For the text-containing cell, return its midpoint in (X, Y) coordinate format. 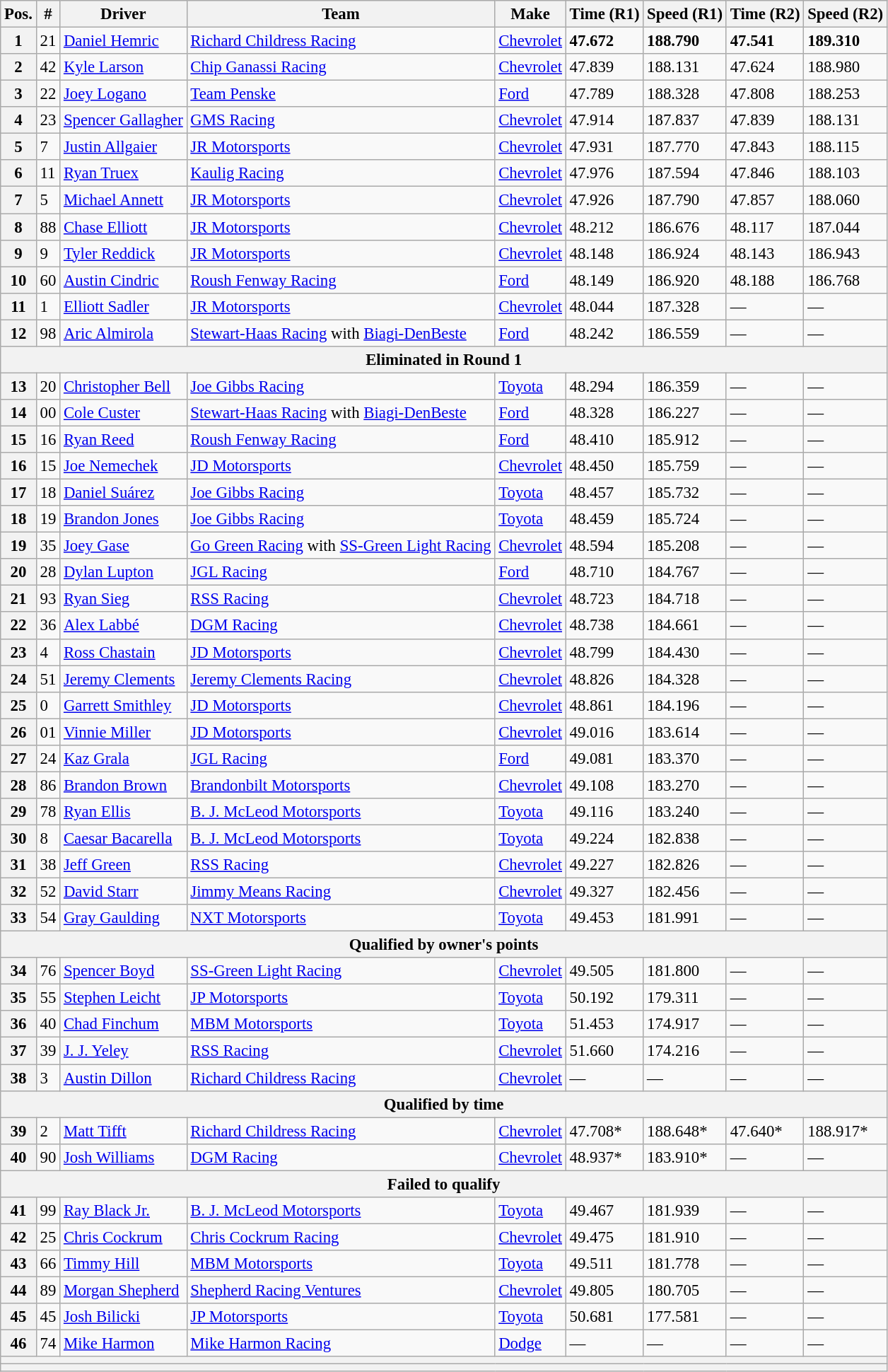
47.808 (765, 94)
43 (18, 1264)
33 (18, 918)
NXT Motorsports (341, 918)
48.450 (604, 466)
186.768 (846, 280)
188.253 (846, 94)
183.910* (685, 1157)
89 (48, 1290)
Daniel Suárez (123, 493)
186.676 (685, 227)
186.359 (685, 386)
Justin Allgaier (123, 147)
14 (18, 413)
188.328 (685, 94)
48.799 (604, 652)
44 (18, 1290)
49.505 (604, 971)
49.081 (604, 759)
47.976 (604, 173)
185.724 (685, 519)
187.594 (685, 173)
48.044 (604, 306)
GMS Racing (341, 120)
Gray Gaulding (123, 918)
47.914 (604, 120)
48.738 (604, 626)
Eliminated in Round 1 (444, 360)
66 (48, 1264)
Speed (R1) (685, 14)
48.723 (604, 599)
48.328 (604, 413)
47.846 (765, 173)
49.016 (604, 732)
32 (18, 892)
186.227 (685, 413)
78 (48, 812)
Jimmy Means Racing (341, 892)
182.456 (685, 892)
Qualified by time (444, 1104)
181.991 (685, 918)
Cole Custer (123, 413)
181.939 (685, 1211)
186.924 (685, 253)
Timmy Hill (123, 1264)
49.805 (604, 1290)
48.861 (604, 705)
76 (48, 971)
Kyle Larson (123, 67)
Christopher Bell (123, 386)
47.931 (604, 147)
Speed (R2) (846, 14)
Joey Logano (123, 94)
184.328 (685, 679)
Mike Harmon (123, 1344)
184.430 (685, 652)
186.920 (685, 280)
Chad Finchum (123, 1025)
51 (48, 679)
27 (18, 759)
Qualified by owner's points (444, 945)
184.767 (685, 572)
Elliott Sadler (123, 306)
47.857 (765, 200)
49.467 (604, 1211)
Pos. (18, 14)
51.453 (604, 1025)
49.108 (604, 785)
188.648* (685, 1131)
31 (18, 865)
Brandon Brown (123, 785)
185.208 (685, 546)
54 (48, 918)
186.559 (685, 333)
Brandonbilt Motorsports (341, 785)
Stephen Leicht (123, 998)
183.270 (685, 785)
Team Penske (341, 94)
Failed to qualify (444, 1184)
49.224 (604, 838)
Brandon Jones (123, 519)
6 (18, 173)
46 (18, 1344)
Dylan Lupton (123, 572)
181.800 (685, 971)
48.710 (604, 572)
49.453 (604, 918)
50.681 (604, 1317)
48.149 (604, 280)
183.614 (685, 732)
Time (R2) (765, 14)
177.581 (685, 1317)
0 (48, 705)
47.624 (765, 67)
99 (48, 1211)
Austin Dillon (123, 1078)
186.943 (846, 253)
55 (48, 998)
# (48, 14)
13 (18, 386)
00 (48, 413)
47.789 (604, 94)
Spencer Boyd (123, 971)
Time (R1) (604, 14)
Jeremy Clements Racing (341, 679)
47.843 (765, 147)
12 (18, 333)
49.116 (604, 812)
50.192 (604, 998)
Mike Harmon Racing (341, 1344)
Jeff Green (123, 865)
Chris Cockrum Racing (341, 1237)
48.188 (765, 280)
48.457 (604, 493)
Team (341, 14)
Aric Almirola (123, 333)
34 (18, 971)
181.910 (685, 1237)
74 (48, 1344)
184.718 (685, 599)
185.759 (685, 466)
174.216 (685, 1051)
48.143 (765, 253)
188.917* (846, 1131)
49.227 (604, 865)
187.328 (685, 306)
182.838 (685, 838)
Dodge (530, 1344)
183.240 (685, 812)
183.370 (685, 759)
188.115 (846, 147)
J. J. Yeley (123, 1051)
37 (18, 1051)
48.826 (604, 679)
188.790 (685, 41)
Vinnie Miller (123, 732)
52 (48, 892)
Spencer Gallagher (123, 120)
47.640* (765, 1131)
188.060 (846, 200)
185.732 (685, 493)
51.660 (604, 1051)
48.410 (604, 439)
30 (18, 838)
Chip Ganassi Racing (341, 67)
48.212 (604, 227)
180.705 (685, 1290)
Tyler Reddick (123, 253)
Morgan Shepherd (123, 1290)
49.475 (604, 1237)
Garrett Smithley (123, 705)
Joe Nemechek (123, 466)
David Starr (123, 892)
17 (18, 493)
187.770 (685, 147)
48.459 (604, 519)
47.708* (604, 1131)
29 (18, 812)
Driver (123, 14)
49.327 (604, 892)
01 (48, 732)
187.044 (846, 227)
Shepherd Racing Ventures (341, 1290)
Caesar Bacarella (123, 838)
Michael Annett (123, 200)
Josh Bilicki (123, 1317)
88 (48, 227)
47.926 (604, 200)
Ryan Reed (123, 439)
48.242 (604, 333)
Joey Gase (123, 546)
Matt Tifft (123, 1131)
179.311 (685, 998)
188.103 (846, 173)
189.310 (846, 41)
90 (48, 1157)
93 (48, 599)
Go Green Racing with SS-Green Light Racing (341, 546)
86 (48, 785)
Chris Cockrum (123, 1237)
48.148 (604, 253)
Chase Elliott (123, 227)
98 (48, 333)
47.672 (604, 41)
Make (530, 14)
185.912 (685, 439)
49.511 (604, 1264)
48.294 (604, 386)
48.594 (604, 546)
Alex Labbé (123, 626)
Ryan Ellis (123, 812)
184.661 (685, 626)
10 (18, 280)
60 (48, 280)
188.980 (846, 67)
48.937* (604, 1157)
47.541 (765, 41)
Ryan Sieg (123, 599)
Kaz Grala (123, 759)
Daniel Hemric (123, 41)
Ray Black Jr. (123, 1211)
48.117 (765, 227)
Jeremy Clements (123, 679)
Ryan Truex (123, 173)
187.790 (685, 200)
184.196 (685, 705)
26 (18, 732)
41 (18, 1211)
182.826 (685, 865)
Josh Williams (123, 1157)
Kaulig Racing (341, 173)
SS-Green Light Racing (341, 971)
Austin Cindric (123, 280)
174.917 (685, 1025)
187.837 (685, 120)
Ross Chastain (123, 652)
181.778 (685, 1264)
